Identify which cell holds the provided text, then report its [x, y] central coordinate. 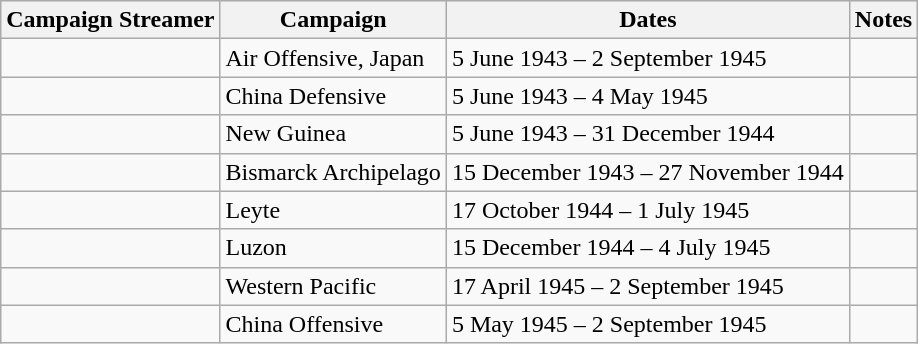
Bismarck Archipelago [333, 172]
5 June 1943 – 2 September 1945 [648, 58]
Campaign Streamer [110, 20]
Campaign [333, 20]
5 May 1945 – 2 September 1945 [648, 324]
Notes [883, 20]
5 June 1943 – 31 December 1944 [648, 134]
17 October 1944 – 1 July 1945 [648, 210]
China Offensive [333, 324]
Air Offensive, Japan [333, 58]
15 December 1944 – 4 July 1945 [648, 248]
Dates [648, 20]
China Defensive [333, 96]
New Guinea [333, 134]
5 June 1943 – 4 May 1945 [648, 96]
15 December 1943 – 27 November 1944 [648, 172]
Luzon [333, 248]
Western Pacific [333, 286]
Leyte [333, 210]
17 April 1945 – 2 September 1945 [648, 286]
